Detect which cell encompasses the target text, then output its (x, y) center coordinate. 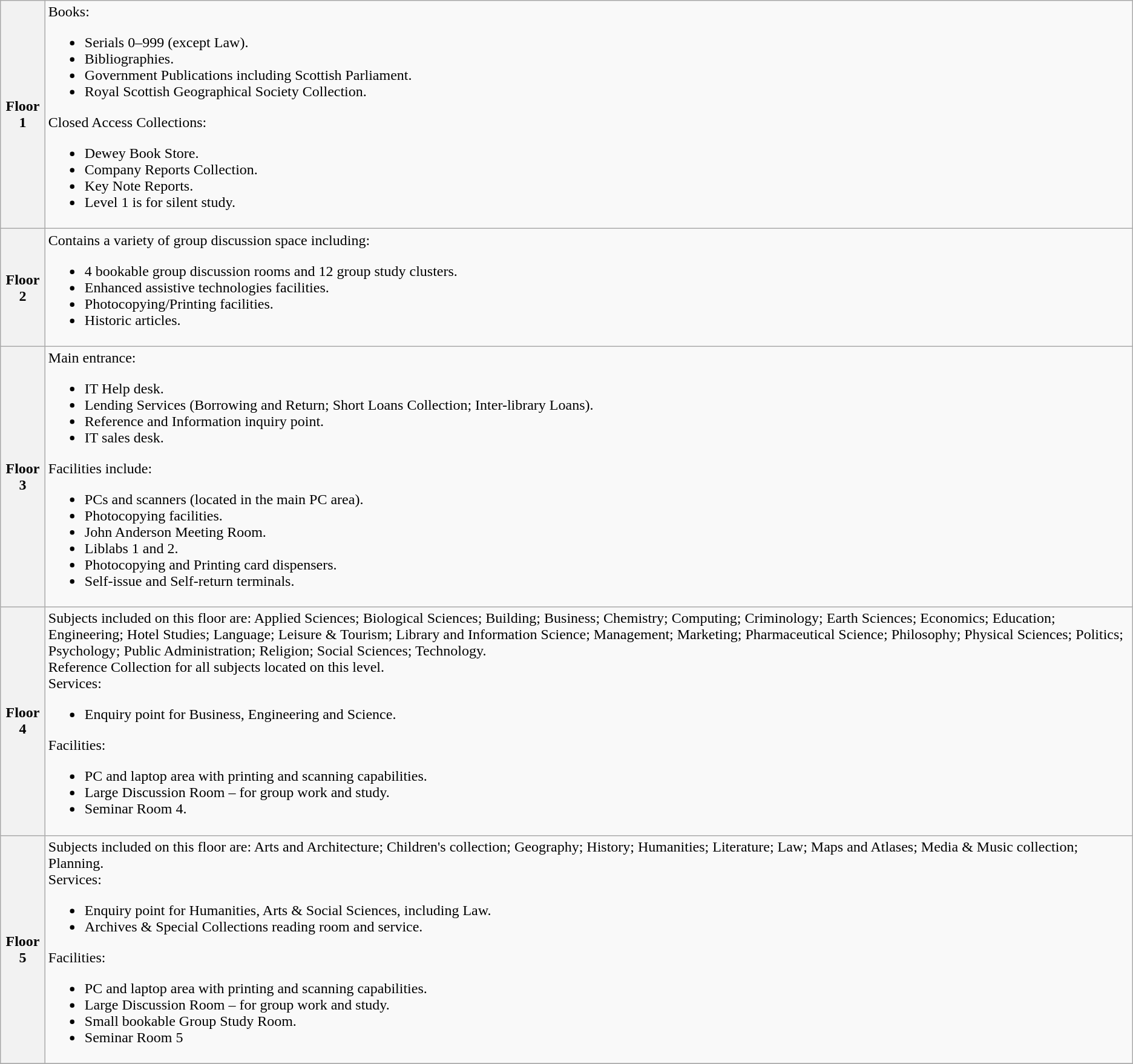
Floor 2 (23, 287)
Floor 5 (23, 949)
Floor 4 (23, 721)
Floor 1 (23, 115)
Floor 3 (23, 477)
